Capture the cell that displays the provided text and extract its (x, y) central coordinate. 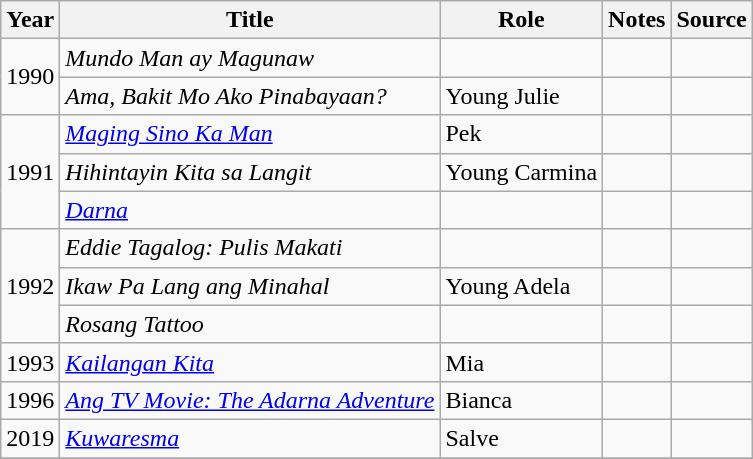
Ama, Bakit Mo Ako Pinabayaan? (250, 96)
Role (522, 20)
Young Adela (522, 286)
Hihintayin Kita sa Langit (250, 172)
Young Carmina (522, 172)
Ang TV Movie: The Adarna Adventure (250, 400)
Young Julie (522, 96)
2019 (30, 438)
Pek (522, 134)
Year (30, 20)
Eddie Tagalog: Pulis Makati (250, 248)
1993 (30, 362)
Bianca (522, 400)
Rosang Tattoo (250, 324)
Ikaw Pa Lang ang Minahal (250, 286)
Salve (522, 438)
1990 (30, 77)
Kuwaresma (250, 438)
Maging Sino Ka Man (250, 134)
Title (250, 20)
Source (712, 20)
Kailangan Kita (250, 362)
Darna (250, 210)
1996 (30, 400)
Notes (637, 20)
Mia (522, 362)
1992 (30, 286)
1991 (30, 172)
Mundo Man ay Magunaw (250, 58)
